Return (x, y) of the center of cell containing provided text 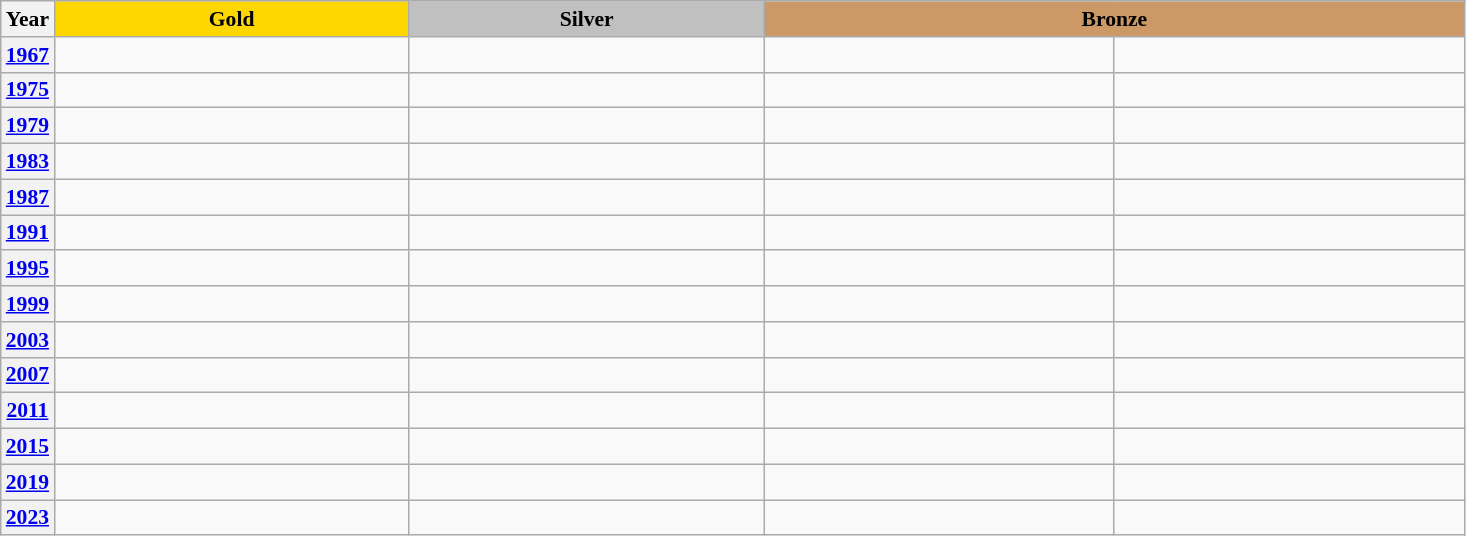
2003 (28, 340)
1999 (28, 304)
1995 (28, 269)
1983 (28, 162)
1967 (28, 55)
Bronze (1114, 19)
1975 (28, 90)
2019 (28, 482)
1991 (28, 233)
1987 (28, 197)
1979 (28, 126)
2011 (28, 411)
Year (28, 19)
2023 (28, 518)
Gold (232, 19)
Silver (586, 19)
2015 (28, 447)
2007 (28, 375)
